Return the [x, y] coordinate for the center point of the cell that contains the specified text.  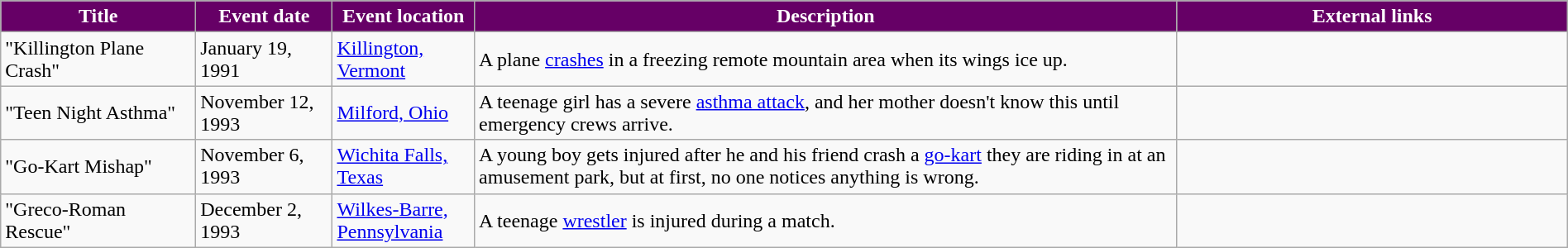
Event date [265, 17]
December 2, 1993 [265, 220]
"Teen Night Asthma" [98, 112]
January 19, 1991 [265, 60]
Description [826, 17]
Milford, Ohio [404, 112]
Killington, Vermont [404, 60]
Title [98, 17]
Wilkes-Barre, Pennsylvania [404, 220]
"Go-Kart Mishap" [98, 167]
November 12, 1993 [265, 112]
"Greco-Roman Rescue" [98, 220]
Wichita Falls, Texas [404, 167]
External links [1372, 17]
A teenage wrestler is injured during a match. [826, 220]
A teenage girl has a severe asthma attack, and her mother doesn't know this until emergency crews arrive. [826, 112]
Event location [404, 17]
"Killington Plane Crash" [98, 60]
November 6, 1993 [265, 167]
A plane crashes in a freezing remote mountain area when its wings ice up. [826, 60]
